Pinpoint the cell where the given text exists, returning its [X, Y] midpoint coordinate. 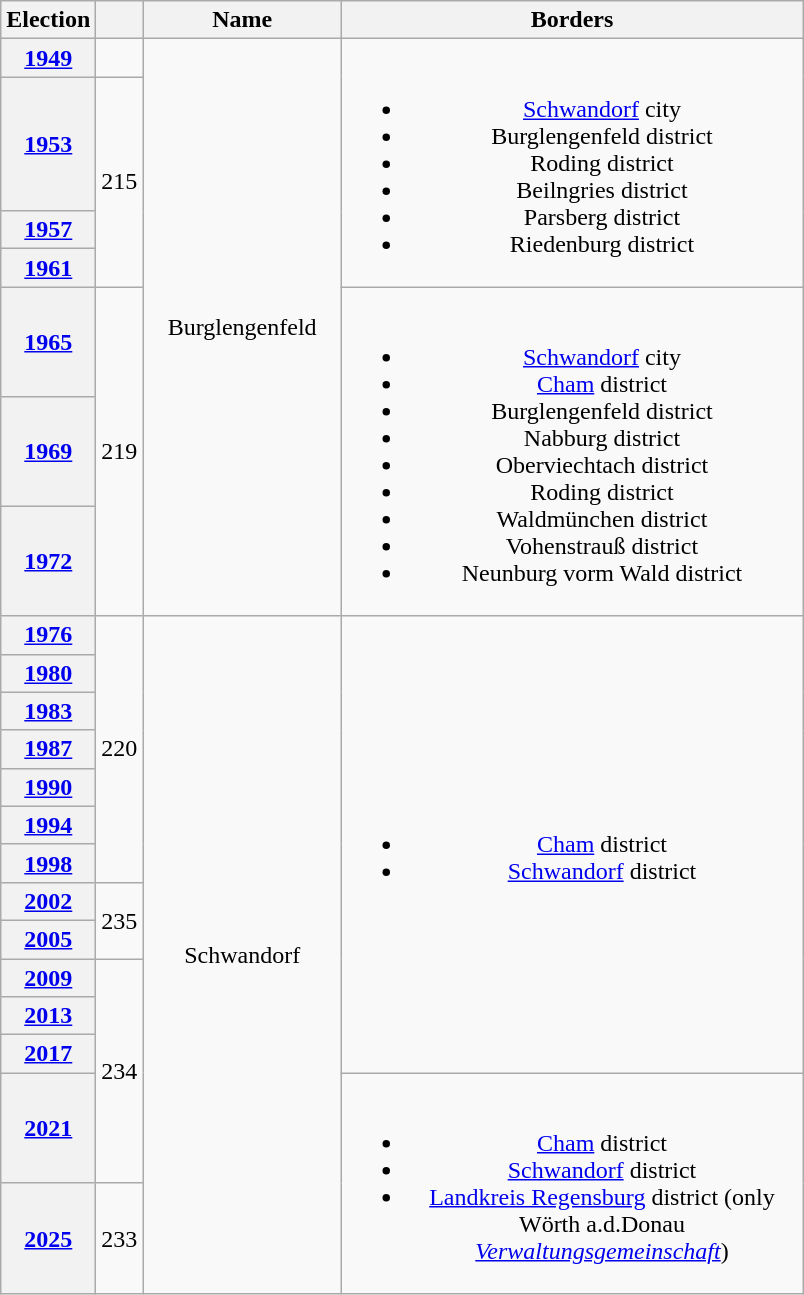
2002 [48, 901]
1976 [48, 635]
1987 [48, 749]
Election [48, 20]
1969 [48, 452]
2017 [48, 1054]
219 [120, 452]
Schwandorf [242, 955]
2009 [48, 977]
235 [120, 920]
1980 [48, 673]
1957 [48, 230]
Borders [572, 20]
1965 [48, 342]
2021 [48, 1128]
234 [120, 1070]
Name [242, 20]
233 [120, 1238]
1949 [48, 58]
2005 [48, 939]
1983 [48, 711]
1994 [48, 825]
Schwandorf cityBurglengenfeld districtRoding districtBeilngries districtParsberg districtRiedenburg district [572, 163]
1990 [48, 787]
220 [120, 749]
2013 [48, 1016]
215 [120, 182]
1972 [48, 561]
Cham districtSchwandorf districtLandkreis Regensburg district (only Wörth a.d.Donau Verwaltungsgemeinschaft) [572, 1184]
Burglengenfeld [242, 328]
2025 [48, 1238]
1998 [48, 863]
Cham districtSchwandorf district [572, 844]
1961 [48, 268]
1953 [48, 144]
